Find where the given text appears and provide that cell's center as (X, Y) coordinate. 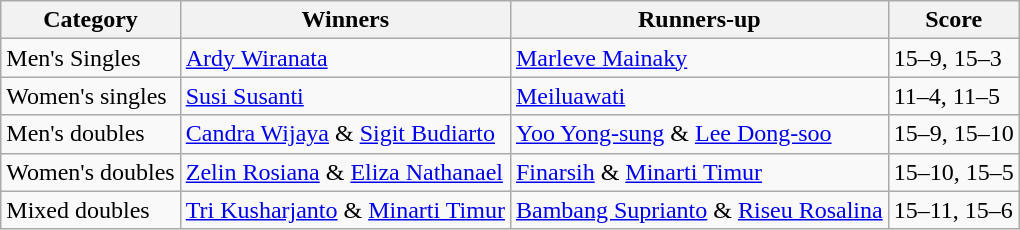
Susi Susanti (345, 96)
Zelin Rosiana & Eliza Nathanael (345, 172)
Women's singles (90, 96)
Men's doubles (90, 134)
Meiluawati (699, 96)
Women's doubles (90, 172)
11–4, 11–5 (954, 96)
Runners-up (699, 20)
Men's Singles (90, 58)
Candra Wijaya & Sigit Budiarto (345, 134)
Tri Kusharjanto & Minarti Timur (345, 210)
15–11, 15–6 (954, 210)
Bambang Suprianto & Riseu Rosalina (699, 210)
Marleve Mainaky (699, 58)
Category (90, 20)
15–9, 15–10 (954, 134)
Winners (345, 20)
15–9, 15–3 (954, 58)
15–10, 15–5 (954, 172)
Ardy Wiranata (345, 58)
Mixed doubles (90, 210)
Score (954, 20)
Yoo Yong-sung & Lee Dong-soo (699, 134)
Finarsih & Minarti Timur (699, 172)
